Return [X, Y] of the center of cell containing provided text 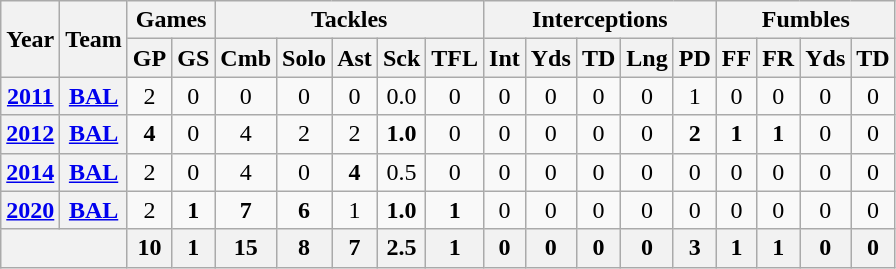
Tackles [350, 20]
Fumbles [806, 20]
8 [304, 248]
0.5 [401, 172]
2011 [30, 96]
Sck [401, 58]
Team [94, 39]
Int [505, 58]
FR [778, 58]
2012 [30, 134]
2020 [30, 210]
Ast [355, 58]
Interceptions [600, 20]
6 [304, 210]
15 [246, 248]
Solo [304, 58]
GS [194, 58]
PD [694, 58]
10 [149, 248]
GP [149, 58]
0.0 [401, 96]
Year [30, 39]
Cmb [246, 58]
3 [694, 248]
2.5 [401, 248]
FF [736, 58]
Games [170, 20]
TFL [455, 58]
Lng [647, 58]
2014 [30, 172]
